For the text-containing cell, return its midpoint in [X, Y] coordinate format. 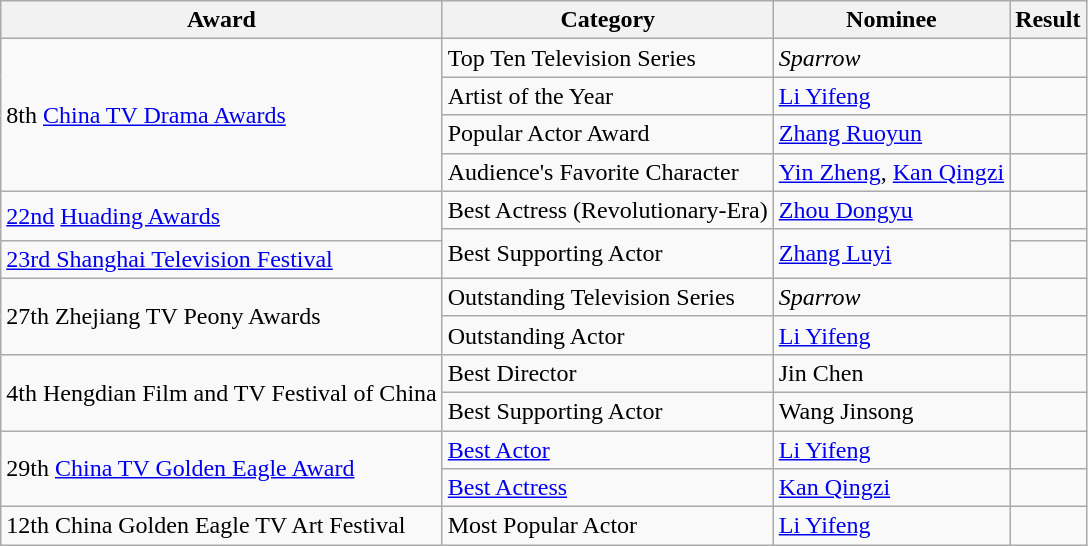
12th China Golden Eagle TV Art Festival [222, 526]
Outstanding Actor [608, 335]
22nd Huading Awards [222, 216]
Kan Qingzi [891, 488]
Outstanding Television Series [608, 297]
Wang Jinsong [891, 411]
Zhou Dongyu [891, 210]
Zhang Ruoyun [891, 134]
Most Popular Actor [608, 526]
Jin Chen [891, 373]
27th Zhejiang TV Peony Awards [222, 316]
Best Actor [608, 449]
Best Director [608, 373]
23rd Shanghai Television Festival [222, 259]
Yin Zheng, Kan Qingzi [891, 172]
Best Actress [608, 488]
Result [1048, 20]
Nominee [891, 20]
Artist of the Year [608, 96]
Audience's Favorite Character [608, 172]
Top Ten Television Series [608, 58]
8th China TV Drama Awards [222, 115]
Popular Actor Award [608, 134]
Best Actress (Revolutionary-Era) [608, 210]
Zhang Luyi [891, 254]
29th China TV Golden Eagle Award [222, 468]
Category [608, 20]
Award [222, 20]
4th Hengdian Film and TV Festival of China [222, 392]
